Return [X, Y] of the center of cell containing provided text 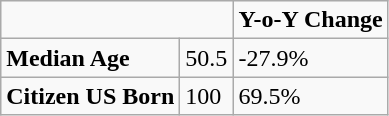
Citizen US Born [90, 96]
100 [206, 96]
Y-o-Y Change [310, 20]
Median Age [90, 58]
69.5% [310, 96]
50.5 [206, 58]
-27.9% [310, 58]
